Search for the cell housing the specified text and yield its (X, Y) center coordinate. 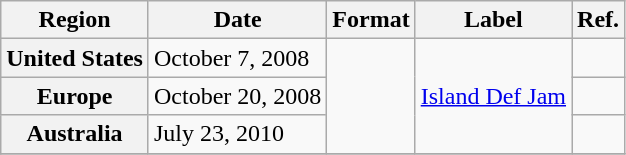
Label (493, 20)
Europe (75, 96)
Australia (75, 134)
Island Def Jam (493, 96)
Ref. (598, 20)
July 23, 2010 (237, 134)
United States (75, 58)
October 7, 2008 (237, 58)
Date (237, 20)
October 20, 2008 (237, 96)
Region (75, 20)
Format (371, 20)
